Identify which cell holds the provided text, then report its [X, Y] central coordinate. 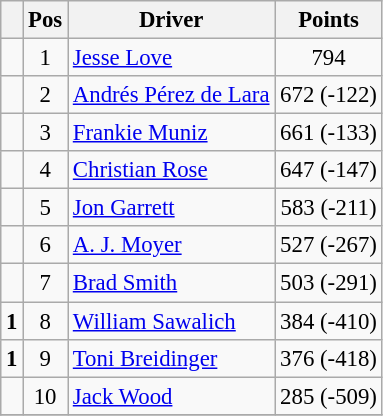
8 [46, 321]
Points [328, 20]
Driver [172, 20]
661 (-133) [328, 133]
5 [46, 208]
Christian Rose [172, 170]
9 [46, 358]
William Sawalich [172, 321]
Toni Breidinger [172, 358]
583 (-211) [328, 208]
Frankie Muniz [172, 133]
Jack Wood [172, 396]
384 (-410) [328, 321]
2 [46, 95]
6 [46, 245]
4 [46, 170]
794 [328, 58]
10 [46, 396]
672 (-122) [328, 95]
Jesse Love [172, 58]
Andrés Pérez de Lara [172, 95]
376 (-418) [328, 358]
285 (-509) [328, 396]
Brad Smith [172, 283]
647 (-147) [328, 170]
Pos [46, 20]
503 (-291) [328, 283]
527 (-267) [328, 245]
7 [46, 283]
3 [46, 133]
Jon Garrett [172, 208]
A. J. Moyer [172, 245]
